Detect which cell encompasses the target text, then output its (X, Y) center coordinate. 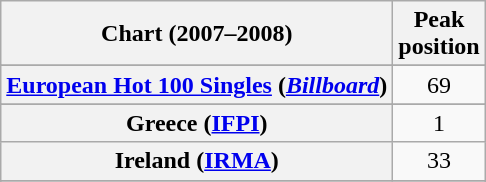
Peakposition (439, 34)
European Hot 100 Singles (Billboard) (197, 85)
Chart (2007–2008) (197, 34)
33 (439, 161)
Ireland (IRMA) (197, 161)
Greece (IFPI) (197, 123)
1 (439, 123)
69 (439, 85)
